Find where the given text appears and provide that cell's center as [x, y] coordinate. 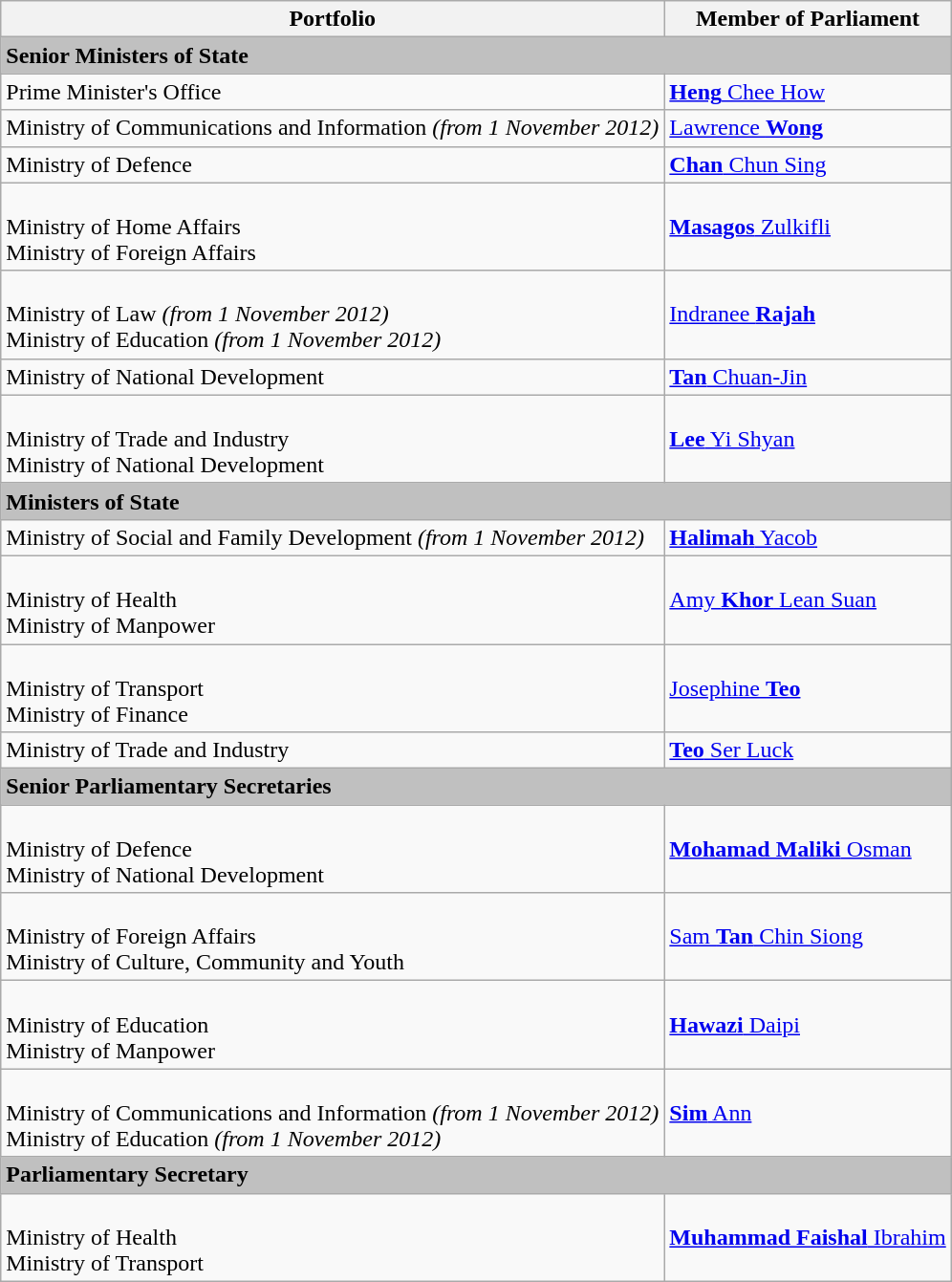
Ministry of Trade and Industry Ministry of National Development [333, 439]
Hawazi Daipi [808, 1025]
Ministry of Defence Ministry of National Development [333, 849]
Ministry of Transport Ministry of Finance [333, 688]
Sam Tan Chin Siong [808, 937]
Ministry of Education Ministry of Manpower [333, 1025]
Ministry of Health Ministry of Manpower [333, 599]
Ministry of Communications and Information (from 1 November 2012) [333, 128]
Teo Ser Luck [808, 750]
Ministry of Law (from 1 November 2012) Ministry of Education (from 1 November 2012) [333, 315]
Masagos Zulkifli [808, 227]
Member of Parliament [808, 19]
Ministry of Communications and Information (from 1 November 2012) Ministry of Education (from 1 November 2012) [333, 1113]
Ministry of National Development [333, 377]
Mohamad Maliki Osman [808, 849]
Tan Chuan-Jin [808, 377]
Ministers of State [476, 501]
Muhammad Faishal Ibrahim [808, 1237]
Ministry of Social and Family Development (from 1 November 2012) [333, 537]
Lee Yi Shyan [808, 439]
Halimah Yacob [808, 537]
Senior Parliamentary Secretaries [476, 787]
Ministry of Home Affairs Ministry of Foreign Affairs [333, 227]
Ministry of Trade and Industry [333, 750]
Indranee Rajah [808, 315]
Chan Chun Sing [808, 164]
Sim Ann [808, 1113]
Amy Khor Lean Suan [808, 599]
Ministry of Defence [333, 164]
Ministry of Foreign Affairs Ministry of Culture, Community and Youth [333, 937]
Prime Minister's Office [333, 92]
Ministry of Health Ministry of Transport [333, 1237]
Heng Chee How [808, 92]
Senior Ministers of State [476, 55]
Parliamentary Secretary [476, 1175]
Lawrence Wong [808, 128]
Josephine Teo [808, 688]
Portfolio [333, 19]
